For the text-containing cell, return its midpoint in (X, Y) coordinate format. 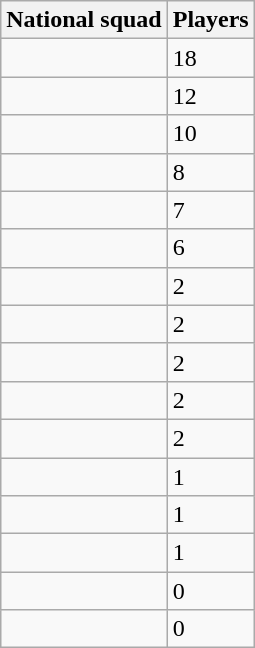
6 (210, 248)
National squad (84, 20)
18 (210, 58)
Players (210, 20)
12 (210, 96)
8 (210, 172)
7 (210, 210)
10 (210, 134)
